For the text-containing cell, return its midpoint in (x, y) coordinate format. 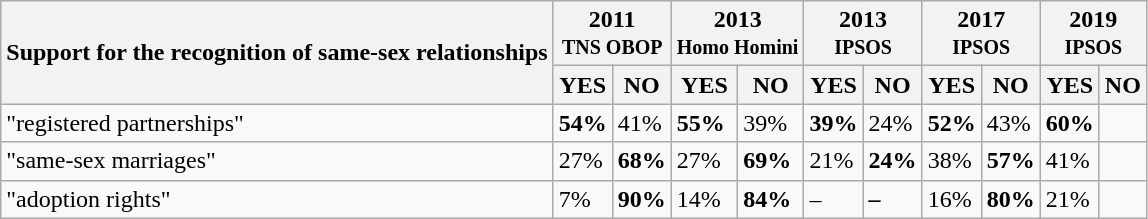
7% (582, 199)
90% (642, 199)
2013IPSOS (863, 34)
38% (952, 161)
2017IPSOS (981, 34)
2011TNS OBOP (612, 34)
14% (704, 199)
16% (952, 199)
52% (952, 123)
2013Homo Homini (738, 34)
69% (771, 161)
"registered partnerships" (277, 123)
Support for the recognition of same-sex relationships (277, 52)
68% (642, 161)
2019IPSOS (1093, 34)
84% (771, 199)
54% (582, 123)
"same-sex marriages" (277, 161)
55% (704, 123)
60% (1070, 123)
"adoption rights" (277, 199)
43% (1010, 123)
57% (1010, 161)
80% (1010, 199)
